Extract the [x, y] coordinate from the center of the cell holding the provided text.  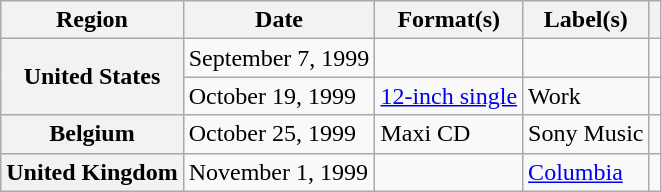
October 25, 1999 [279, 134]
Work [586, 96]
Date [279, 20]
United Kingdom [92, 172]
Label(s) [586, 20]
Region [92, 20]
Maxi CD [449, 134]
Sony Music [586, 134]
Format(s) [449, 20]
12-inch single [449, 96]
Columbia [586, 172]
November 1, 1999 [279, 172]
Belgium [92, 134]
October 19, 1999 [279, 96]
September 7, 1999 [279, 58]
United States [92, 77]
